Determine the [x, y] coordinate at the center of the cell enclosing the given text.  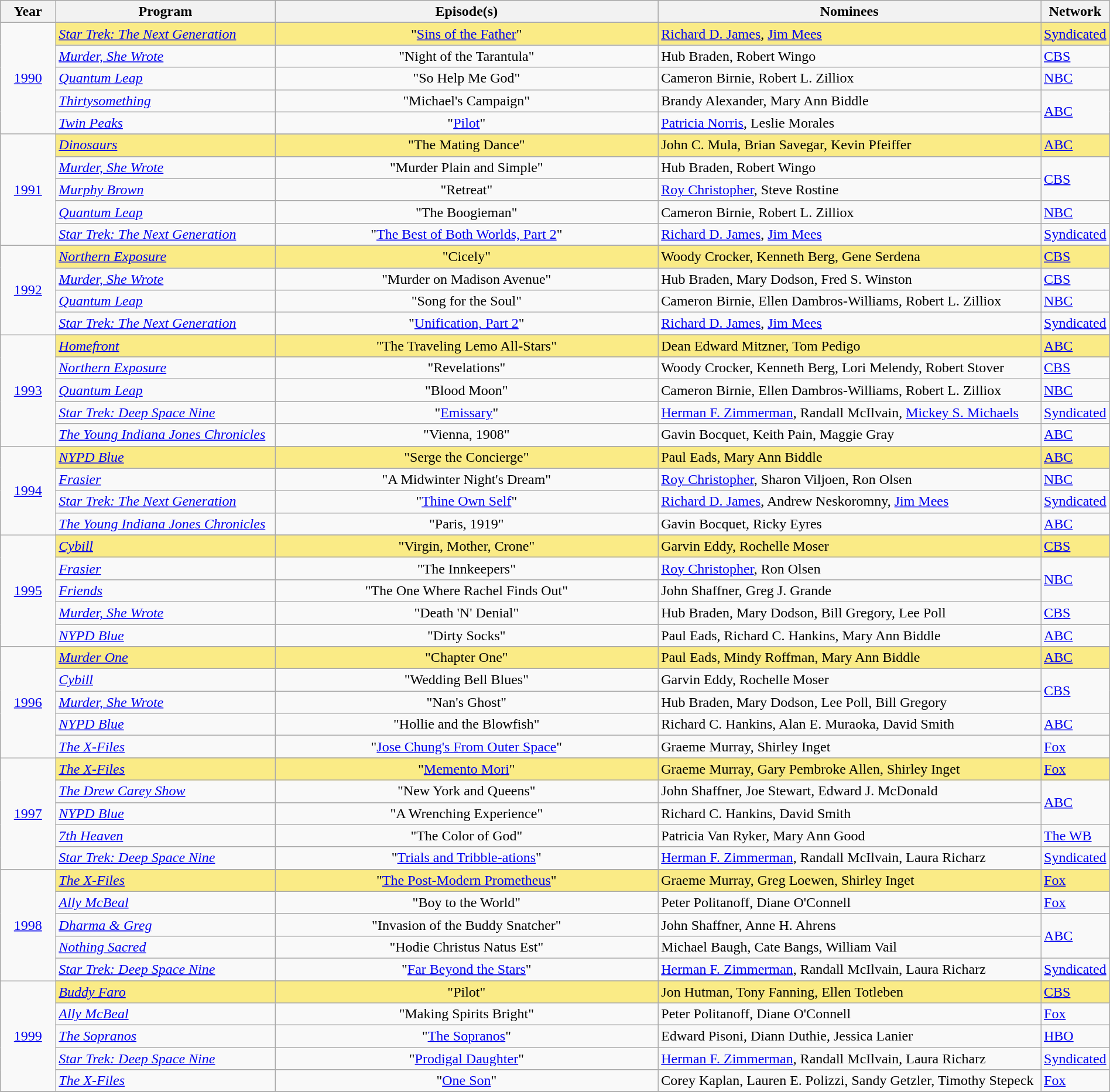
"Far Beyond the Stars" [467, 969]
Nothing Sacred [165, 947]
Dean Edward Mitzner, Tom Pedigo [849, 346]
"Blood Moon" [467, 390]
"Dirty Socks" [467, 635]
"Hodie Christus Natus Est" [467, 947]
Program [165, 12]
"The One Where Rachel Finds Out" [467, 590]
"Virgin, Mother, Crone" [467, 546]
"Thine Own Self" [467, 502]
1990 [28, 78]
"Chapter One" [467, 658]
Paul Eads, Mindy Roffman, Mary Ann Biddle [849, 658]
HBO [1075, 1036]
Woody Crocker, Kenneth Berg, Gene Serdena [849, 256]
Graeme Murray, Greg Loewen, Shirley Inget [849, 880]
"The Mating Dance" [467, 145]
"Hollie and the Blowfish" [467, 724]
John Shaffner, Joe Stewart, Edward J. McDonald [849, 791]
"Death 'N' Denial" [467, 613]
1997 [28, 813]
"Unification, Part 2" [467, 324]
The Sopranos [165, 1036]
Nominees [849, 12]
Hub Braden, Mary Dodson, Lee Poll, Bill Gregory [849, 702]
"The Traveling Lemo All-Stars" [467, 346]
Network [1075, 12]
1994 [28, 490]
"A Wrenching Experience" [467, 813]
"Paris, 1919" [467, 524]
"Making Spirits Bright" [467, 1014]
The WB [1075, 836]
"Boy to the World" [467, 902]
John C. Mula, Brian Savegar, Kevin Pfeiffer [849, 145]
"Retreat" [467, 190]
"Sins of the Father" [467, 34]
"The Post-Modern Prometheus" [467, 880]
Gavin Bocquet, Ricky Eyres [849, 524]
"Wedding Bell Blues" [467, 680]
Graeme Murray, Gary Pembroke Allen, Shirley Inget [849, 769]
1992 [28, 290]
"Trials and Tribble-ations" [467, 858]
1996 [28, 702]
"So Help Me God" [467, 78]
Jon Hutman, Tony Fanning, Ellen Totleben [849, 992]
"New York and Queens" [467, 791]
Michael Baugh, Cate Bangs, William Vail [849, 947]
Corey Kaplan, Lauren E. Polizzi, Sandy Getzler, Timothy Stepeck [849, 1081]
1995 [28, 590]
"Invasion of the Buddy Snatcher" [467, 925]
"Revelations" [467, 368]
"Nan's Ghost" [467, 702]
"One Son" [467, 1081]
"Cicely" [467, 256]
Roy Christopher, Sharon Viljoen, Ron Olsen [849, 479]
"Murder Plain and Simple" [467, 167]
Friends [165, 590]
"The Innkeepers" [467, 568]
1991 [28, 190]
Herman F. Zimmerman, Randall McIlvain, Mickey S. Michaels [849, 413]
Paul Eads, Mary Ann Biddle [849, 457]
Gavin Bocquet, Keith Pain, Maggie Gray [849, 435]
Patricia Van Ryker, Mary Ann Good [849, 836]
"Michael's Campaign" [467, 101]
John Shaffner, Greg J. Grande [849, 590]
Dharma & Greg [165, 925]
"Jose Chung's From Outer Space" [467, 747]
Richard D. James, Andrew Neskoromny, Jim Mees [849, 502]
"Song for the Soul" [467, 301]
Richard C. Hankins, David Smith [849, 813]
"Night of the Tarantula" [467, 56]
"Emissary" [467, 413]
"The Color of God" [467, 836]
Woody Crocker, Kenneth Berg, Lori Melendy, Robert Stover [849, 368]
"The Best of Both Worlds, Part 2" [467, 234]
"Memento Mori" [467, 769]
The Drew Carey Show [165, 791]
Paul Eads, Richard C. Hankins, Mary Ann Biddle [849, 635]
Richard C. Hankins, Alan E. Muraoka, David Smith [849, 724]
Roy Christopher, Ron Olsen [849, 568]
1999 [28, 1036]
Homefront [165, 346]
Brandy Alexander, Mary Ann Biddle [849, 101]
Patricia Norris, Leslie Morales [849, 123]
Episode(s) [467, 12]
Murder One [165, 658]
Buddy Faro [165, 992]
Thirtysomething [165, 101]
Year [28, 12]
"Prodigal Daughter" [467, 1059]
1998 [28, 925]
Graeme Murray, Shirley Inget [849, 747]
1993 [28, 390]
Twin Peaks [165, 123]
Dinosaurs [165, 145]
"The Sopranos" [467, 1036]
Edward Pisoni, Diann Duthie, Jessica Lanier [849, 1036]
"Murder on Madison Avenue" [467, 279]
"The Boogieman" [467, 212]
Roy Christopher, Steve Rostine [849, 190]
John Shaffner, Anne H. Ahrens [849, 925]
Murphy Brown [165, 190]
"Vienna, 1908" [467, 435]
Hub Braden, Mary Dodson, Bill Gregory, Lee Poll [849, 613]
7th Heaven [165, 836]
"Serge the Concierge" [467, 457]
"A Midwinter Night's Dream" [467, 479]
Hub Braden, Mary Dodson, Fred S. Winston [849, 279]
